Find where the given text appears and provide that cell's center as (x, y) coordinate. 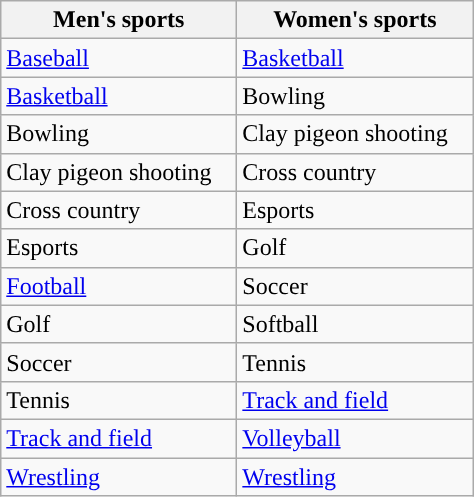
Football (119, 286)
Volleyball (355, 438)
Softball (355, 324)
Women's sports (355, 20)
Men's sports (119, 20)
Baseball (119, 58)
